Return [X, Y] of the center of cell containing provided text 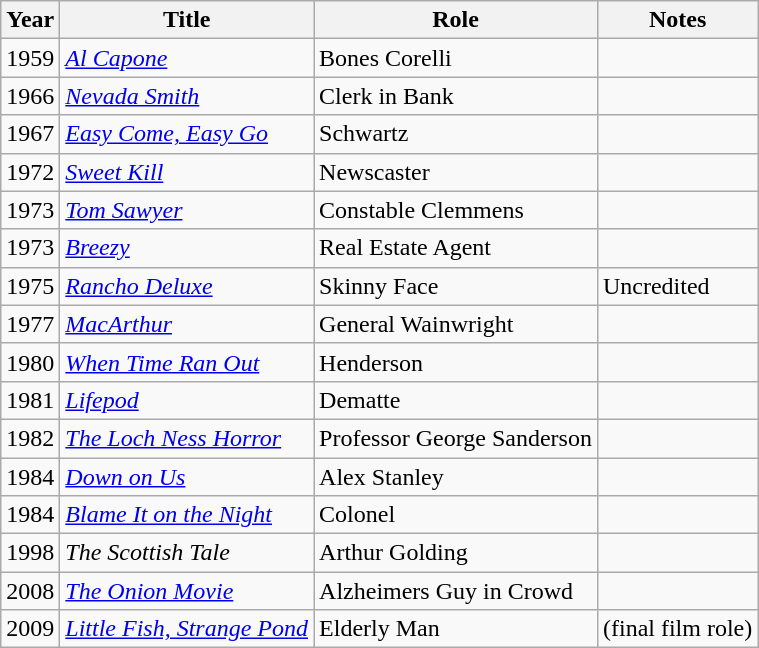
Alzheimers Guy in Crowd [456, 591]
Role [456, 20]
Colonel [456, 515]
Title [187, 20]
The Loch Ness Horror [187, 438]
1998 [30, 553]
Bones Corelli [456, 58]
Down on Us [187, 477]
Sweet Kill [187, 172]
Easy Come, Easy Go [187, 134]
Al Capone [187, 58]
Uncredited [677, 286]
(final film role) [677, 629]
Arthur Golding [456, 553]
1966 [30, 96]
Dematte [456, 400]
General Wainwright [456, 324]
Breezy [187, 248]
1959 [30, 58]
Rancho Deluxe [187, 286]
Elderly Man [456, 629]
Skinny Face [456, 286]
Tom Sawyer [187, 210]
Schwartz [456, 134]
1975 [30, 286]
Blame It on the Night [187, 515]
Year [30, 20]
Notes [677, 20]
1980 [30, 362]
MacArthur [187, 324]
Alex Stanley [456, 477]
The Scottish Tale [187, 553]
Real Estate Agent [456, 248]
Little Fish, Strange Pond [187, 629]
Lifepod [187, 400]
1977 [30, 324]
Newscaster [456, 172]
2008 [30, 591]
1967 [30, 134]
Clerk in Bank [456, 96]
1981 [30, 400]
Henderson [456, 362]
Professor George Sanderson [456, 438]
Constable Clemmens [456, 210]
Nevada Smith [187, 96]
1982 [30, 438]
When Time Ran Out [187, 362]
The Onion Movie [187, 591]
2009 [30, 629]
1972 [30, 172]
